For the text-containing cell, return its midpoint in (x, y) coordinate format. 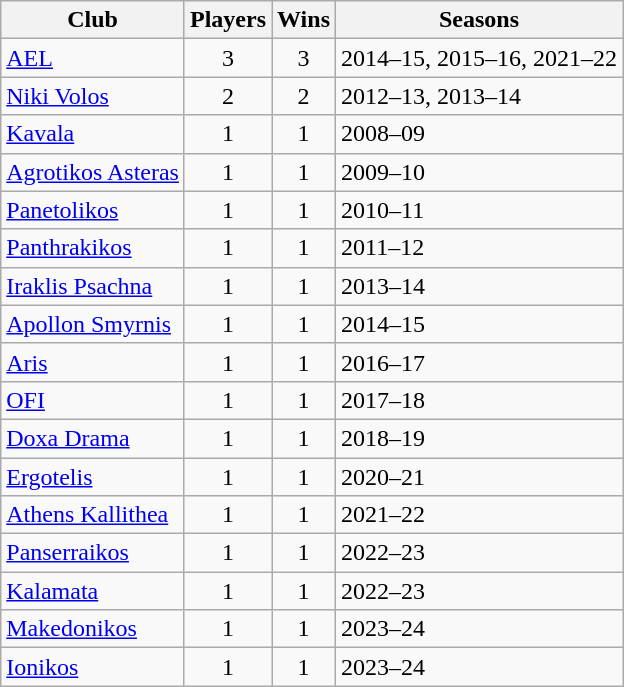
2018–19 (480, 438)
AEL (93, 58)
2012–13, 2013–14 (480, 96)
2008–09 (480, 134)
2014–15 (480, 324)
Iraklis Psachna (93, 286)
Panetolikos (93, 210)
Panthrakikos (93, 248)
2009–10 (480, 172)
2013–14 (480, 286)
2011–12 (480, 248)
Niki Volos (93, 96)
2014–15, 2015–16, 2021–22 (480, 58)
Aris (93, 362)
Ionikos (93, 667)
2021–22 (480, 515)
Kavala (93, 134)
Seasons (480, 20)
Apollon Smyrnis (93, 324)
Wins (304, 20)
2010–11 (480, 210)
Kalamata (93, 591)
2017–18 (480, 400)
Club (93, 20)
Makedonikos (93, 629)
2020–21 (480, 477)
Ergotelis (93, 477)
Doxa Drama (93, 438)
2016–17 (480, 362)
Athens Kallithea (93, 515)
Players (228, 20)
Panserraikos (93, 553)
OFI (93, 400)
Agrotikos Asteras (93, 172)
